Search for the cell housing the specified text and yield its (X, Y) center coordinate. 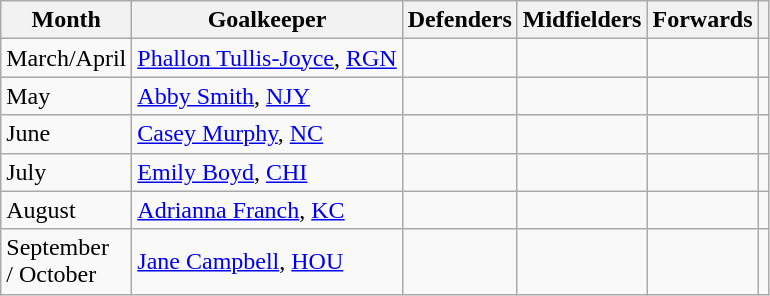
Forwards (702, 20)
Month (66, 20)
March/April (66, 58)
Phallon Tullis-Joyce, RGN (267, 58)
Casey Murphy, NC (267, 134)
May (66, 96)
June (66, 134)
July (66, 172)
Goalkeeper (267, 20)
Defenders (460, 20)
September/ October (66, 262)
Jane Campbell, HOU (267, 262)
August (66, 210)
Emily Boyd, CHI (267, 172)
Adrianna Franch, KC (267, 210)
Midfielders (582, 20)
Abby Smith, NJY (267, 96)
